Locate the cell with the specified text and output its (X, Y) center coordinate. 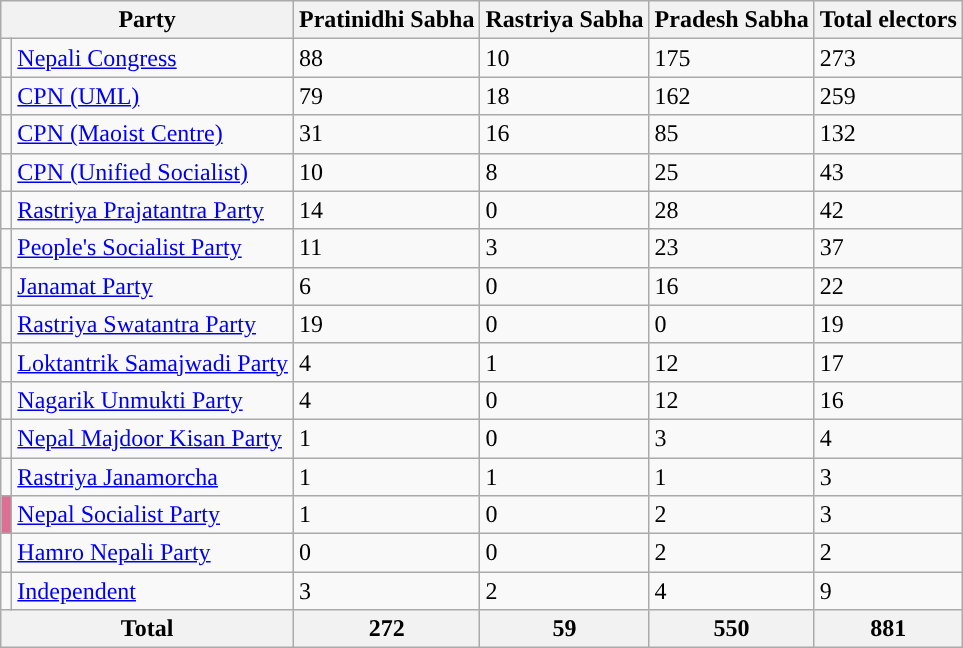
42 (888, 210)
Rastriya Swatantra Party (153, 324)
Loktantrik Samajwadi Party (153, 362)
59 (564, 629)
881 (888, 629)
18 (564, 96)
43 (888, 172)
272 (386, 629)
Nepal Majdoor Kisan Party (153, 438)
273 (888, 58)
Nepal Socialist Party (153, 515)
9 (888, 591)
25 (732, 172)
14 (386, 210)
People's Socialist Party (153, 248)
CPN (Maoist Centre) (153, 134)
162 (732, 96)
Independent (153, 591)
88 (386, 58)
Pradesh Sabha (732, 20)
Pratinidhi Sabha (386, 20)
8 (564, 172)
Nagarik Unmukti Party (153, 400)
37 (888, 248)
17 (888, 362)
550 (732, 629)
132 (888, 134)
175 (732, 58)
23 (732, 248)
Total electors (888, 20)
Rastriya Sabha (564, 20)
Party (148, 20)
6 (386, 286)
Hamro Nepali Party (153, 553)
259 (888, 96)
79 (386, 96)
Total (148, 629)
11 (386, 248)
28 (732, 210)
Nepali Congress (153, 58)
CPN (Unified Socialist) (153, 172)
Rastriya Prajatantra Party (153, 210)
31 (386, 134)
CPN (UML) (153, 96)
22 (888, 286)
Janamat Party (153, 286)
85 (732, 134)
Rastriya Janamorcha (153, 477)
